Identify which cell holds the provided text, then report its [x, y] central coordinate. 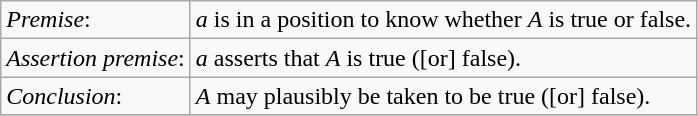
Premise: [96, 20]
a is in a position to know whether A is true or false. [443, 20]
a asserts that A is true ([or] false). [443, 58]
Conclusion: [96, 96]
Assertion premise: [96, 58]
A may plausibly be taken to be true ([or] false). [443, 96]
